Determine the (x, y) coordinate at the center of the cell enclosing the given text.  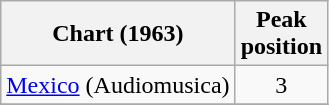
Mexico (Audiomusica) (118, 85)
Peakposition (281, 34)
3 (281, 85)
Chart (1963) (118, 34)
